From the cell containing the given text, extract its center point as [X, Y] coordinate. 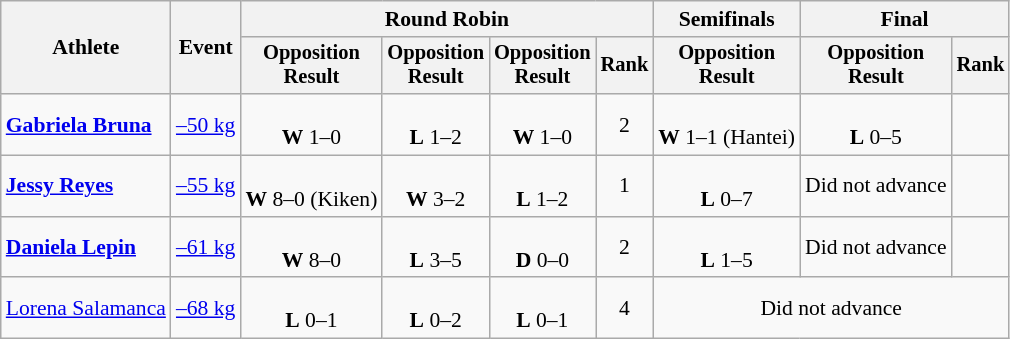
L 3–5 [436, 248]
Semifinals [726, 19]
Gabriela Bruna [86, 124]
W 8–0 (Kiken) [311, 186]
Jessy Reyes [86, 186]
W 3–2 [436, 186]
D 0–0 [542, 248]
Event [206, 48]
–50 kg [206, 124]
–61 kg [206, 248]
Round Robin [446, 19]
–68 kg [206, 308]
L 1–5 [726, 248]
1 [625, 186]
W 1–1 (Hantei) [726, 124]
W 8–0 [311, 248]
Final [904, 19]
L 0–2 [436, 308]
–55 kg [206, 186]
L 0–5 [876, 124]
4 [625, 308]
Lorena Salamanca [86, 308]
Daniela Lepin [86, 248]
L 0–7 [726, 186]
Athlete [86, 48]
